Detect which cell encompasses the target text, then output its (X, Y) center coordinate. 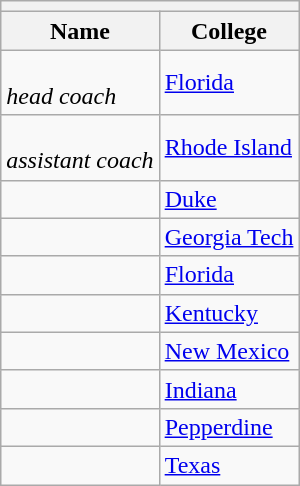
New Mexico (229, 351)
Georgia Tech (229, 237)
assistant coach (80, 148)
Indiana (229, 389)
Duke (229, 199)
Rhode Island (229, 148)
Pepperdine (229, 427)
College (229, 31)
Texas (229, 465)
Name (80, 31)
Kentucky (229, 313)
head coach (80, 82)
